Search for the cell housing the specified text and yield its [x, y] center coordinate. 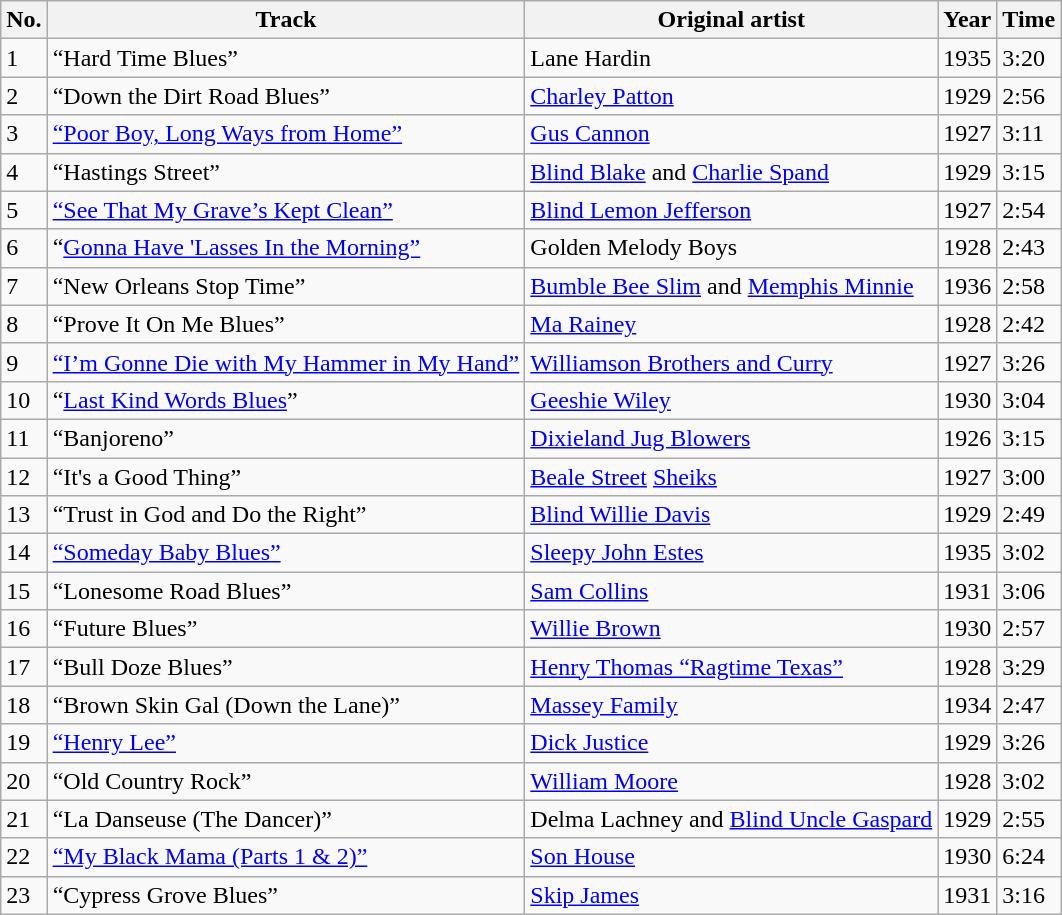
16 [24, 629]
9 [24, 362]
13 [24, 515]
Ma Rainey [732, 324]
“Prove It On Me Blues” [286, 324]
“Cypress Grove Blues” [286, 895]
“Down the Dirt Road Blues” [286, 96]
Geeshie Wiley [732, 400]
3:29 [1029, 667]
8 [24, 324]
14 [24, 553]
“La Danseuse (The Dancer)” [286, 819]
2:49 [1029, 515]
4 [24, 172]
1934 [968, 705]
2:43 [1029, 248]
6:24 [1029, 857]
21 [24, 819]
Massey Family [732, 705]
2:55 [1029, 819]
“New Orleans Stop Time” [286, 286]
22 [24, 857]
“I’m Gonne Die with My Hammer in My Hand” [286, 362]
Original artist [732, 20]
“Henry Lee” [286, 743]
2 [24, 96]
3:20 [1029, 58]
“Hard Time Blues” [286, 58]
17 [24, 667]
12 [24, 477]
10 [24, 400]
“Gonna Have 'Lasses In the Morning” [286, 248]
William Moore [732, 781]
6 [24, 248]
3 [24, 134]
2:42 [1029, 324]
“Future Blues” [286, 629]
Charley Patton [732, 96]
“Trust in God and Do the Right” [286, 515]
23 [24, 895]
1 [24, 58]
5 [24, 210]
“Poor Boy, Long Ways from Home” [286, 134]
1936 [968, 286]
Blind Lemon Jefferson [732, 210]
3:06 [1029, 591]
“Lonesome Road Blues” [286, 591]
Williamson Brothers and Curry [732, 362]
3:16 [1029, 895]
“Brown Skin Gal (Down the Lane)” [286, 705]
“Banjoreno” [286, 438]
Dixieland Jug Blowers [732, 438]
2:57 [1029, 629]
18 [24, 705]
Son House [732, 857]
Blind Willie Davis [732, 515]
2:54 [1029, 210]
3:00 [1029, 477]
2:58 [1029, 286]
Gus Cannon [732, 134]
No. [24, 20]
“Old Country Rock” [286, 781]
Bumble Bee Slim and Memphis Minnie [732, 286]
1926 [968, 438]
2:56 [1029, 96]
Skip James [732, 895]
Beale Street Sheiks [732, 477]
Henry Thomas “Ragtime Texas” [732, 667]
Sam Collins [732, 591]
Lane Hardin [732, 58]
11 [24, 438]
“Bull Doze Blues” [286, 667]
20 [24, 781]
“My Black Mama (Parts 1 & 2)” [286, 857]
Time [1029, 20]
Blind Blake and Charlie Spand [732, 172]
Sleepy John Estes [732, 553]
15 [24, 591]
7 [24, 286]
Delma Lachney and Blind Uncle Gaspard [732, 819]
Track [286, 20]
Golden Melody Boys [732, 248]
3:04 [1029, 400]
“Hastings Street” [286, 172]
“Last Kind Words Blues” [286, 400]
2:47 [1029, 705]
“Someday Baby Blues” [286, 553]
“It's a Good Thing” [286, 477]
Dick Justice [732, 743]
Year [968, 20]
19 [24, 743]
3:11 [1029, 134]
Willie Brown [732, 629]
“See That My Grave’s Kept Clean” [286, 210]
